Return (X, Y) of the center of cell containing provided text 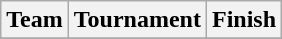
Finish (244, 20)
Team (35, 20)
Tournament (137, 20)
